Search for the cell housing the specified text and yield its (x, y) center coordinate. 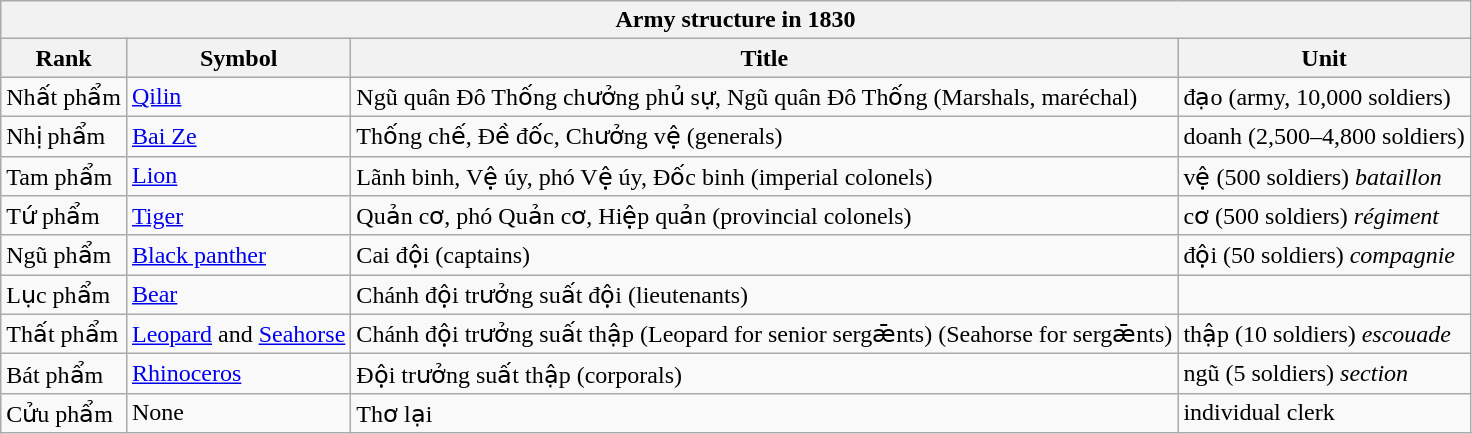
Ngũ quân Đô Thống chưởng phủ sự, Ngũ quân Đô Thống (Marshals, maréchal) (764, 97)
Symbol (238, 58)
Thất phẩm (64, 334)
Bai Ze (238, 136)
Ngũ phẩm (64, 255)
Chánh đội trưởng suất thập (Leopard for senior sergǣnts) (Seahorse for sergǣnts) (764, 334)
đạo (army, 10,000 soldiers) (1324, 97)
Tiger (238, 216)
đội (50 soldiers) compagnie (1324, 255)
Qilin (238, 97)
thập (10 soldiers) escouade (1324, 334)
None (238, 413)
Quản cơ, phó Quản cơ, Hiệp quản (provincial colonels) (764, 216)
Cửu phẩm (64, 413)
Thơ lại (764, 413)
ngũ (5 soldiers) section (1324, 374)
Army structure in 1830 (736, 20)
Cai đội (captains) (764, 255)
Tam phẩm (64, 176)
Rank (64, 58)
Unit (1324, 58)
Thống chế, Đề đốc, Chưởng vệ (generals) (764, 136)
Bear (238, 295)
Rhinoceros (238, 374)
Nhị phẩm (64, 136)
Lion (238, 176)
cơ (500 soldiers) régiment (1324, 216)
Chánh đội trưởng suất đội (lieutenants) (764, 295)
doanh (2,500–4,800 soldiers) (1324, 136)
Bát phẩm (64, 374)
Title (764, 58)
individual clerk (1324, 413)
Black panther (238, 255)
Lục phẩm (64, 295)
Nhất phẩm (64, 97)
vệ (500 soldiers) bataillon (1324, 176)
Leopard and Seahorse (238, 334)
Lãnh binh, Vệ úy, phó Vệ úy, Đốc binh (imperial colonels) (764, 176)
Đội trưởng suất thập (corporals) (764, 374)
Tứ phẩm (64, 216)
